Pinpoint the cell where the given text exists, returning its (X, Y) midpoint coordinate. 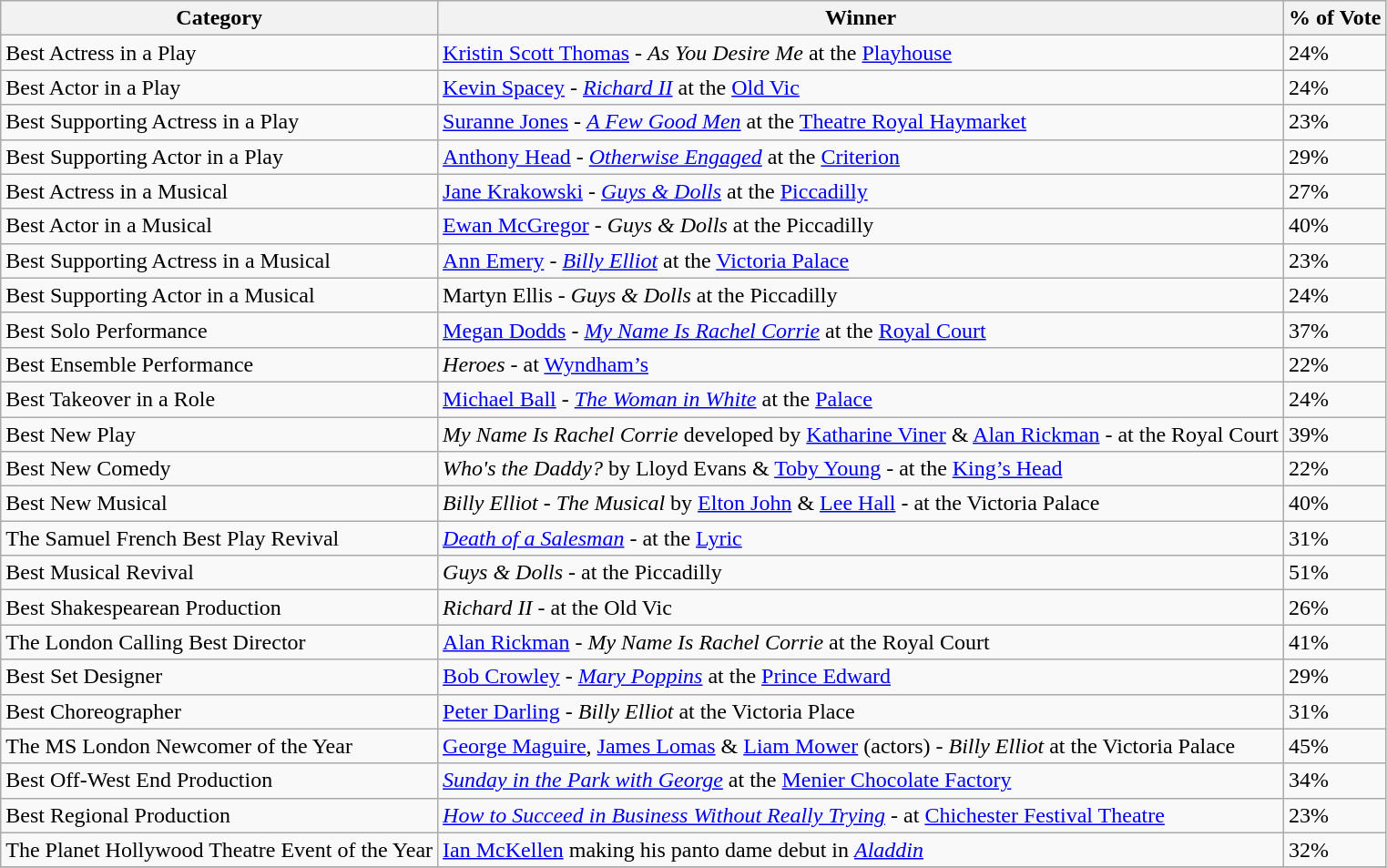
George Maguire, James Lomas & Liam Mower (actors) - Billy Elliot at the Victoria Palace (862, 746)
The MS London Newcomer of the Year (219, 746)
The Samuel French Best Play Revival (219, 538)
Alan Rickman - My Name Is Rachel Corrie at the Royal Court (862, 642)
Best New Play (219, 434)
Best Musical Revival (219, 573)
Best Actor in a Musical (219, 226)
32% (1335, 850)
Best Supporting Actor in a Musical (219, 295)
Sunday in the Park with George at the Menier Chocolate Factory (862, 781)
Best Actress in a Play (219, 53)
How to Succeed in Business Without Really Trying - at Chichester Festival Theatre (862, 815)
Anthony Head - Otherwise Engaged at the Criterion (862, 157)
Heroes - at Wyndham’s (862, 364)
27% (1335, 191)
Best Shakespearean Production (219, 608)
Megan Dodds - My Name Is Rachel Corrie at the Royal Court (862, 330)
51% (1335, 573)
Best New Musical (219, 504)
Best Takeover in a Role (219, 399)
Best Supporting Actress in a Musical (219, 260)
34% (1335, 781)
Best Ensemble Performance (219, 364)
Ewan McGregor - Guys & Dolls at the Piccadilly (862, 226)
Jane Krakowski - Guys & Dolls at the Piccadilly (862, 191)
Best New Comedy (219, 469)
The London Calling Best Director (219, 642)
26% (1335, 608)
Kevin Spacey - Richard II at the Old Vic (862, 87)
% of Vote (1335, 18)
37% (1335, 330)
Richard II - at the Old Vic (862, 608)
Ian McKellen making his panto dame debut in Aladdin (862, 850)
Winner (862, 18)
Best Actor in a Play (219, 87)
Ann Emery - Billy Elliot at the Victoria Palace (862, 260)
Best Supporting Actress in a Play (219, 122)
Best Solo Performance (219, 330)
Guys & Dolls - at the Piccadilly (862, 573)
Who's the Daddy? by Lloyd Evans & Toby Young - at the King’s Head (862, 469)
Best Regional Production (219, 815)
My Name Is Rachel Corrie developed by Katharine Viner & Alan Rickman - at the Royal Court (862, 434)
Bob Crowley - Mary Poppins at the Prince Edward (862, 677)
Peter Darling - Billy Elliot at the Victoria Place (862, 711)
Kristin Scott Thomas - As You Desire Me at the Playhouse (862, 53)
41% (1335, 642)
Best Off-West End Production (219, 781)
Michael Ball - The Woman in White at the Palace (862, 399)
Category (219, 18)
45% (1335, 746)
Billy Elliot - The Musical by Elton John & Lee Hall - at the Victoria Palace (862, 504)
Best Choreographer (219, 711)
39% (1335, 434)
Best Set Designer (219, 677)
Suranne Jones - A Few Good Men at the Theatre Royal Haymarket (862, 122)
Best Supporting Actor in a Play (219, 157)
The Planet Hollywood Theatre Event of the Year (219, 850)
Death of a Salesman - at the Lyric (862, 538)
Best Actress in a Musical (219, 191)
Martyn Ellis - Guys & Dolls at the Piccadilly (862, 295)
